Output the (x, y) coordinate of the center of the cell containing the given text.  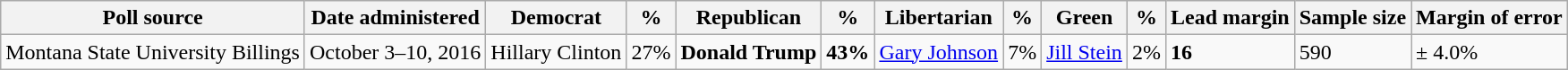
16 (1230, 52)
7% (1022, 52)
Donald Trump (748, 52)
43% (848, 52)
27% (652, 52)
590 (1352, 52)
Lead margin (1230, 18)
± 4.0% (1489, 52)
Gary Johnson (939, 52)
2% (1146, 52)
Jill Stein (1085, 52)
Poll source (153, 18)
Republican (748, 18)
Democrat (557, 18)
Hillary Clinton (557, 52)
Sample size (1352, 18)
Date administered (395, 18)
Montana State University Billings (153, 52)
Green (1085, 18)
Libertarian (939, 18)
Margin of error (1489, 18)
October 3–10, 2016 (395, 52)
